Determine the [x, y] coordinate at the center of the cell enclosing the given text.  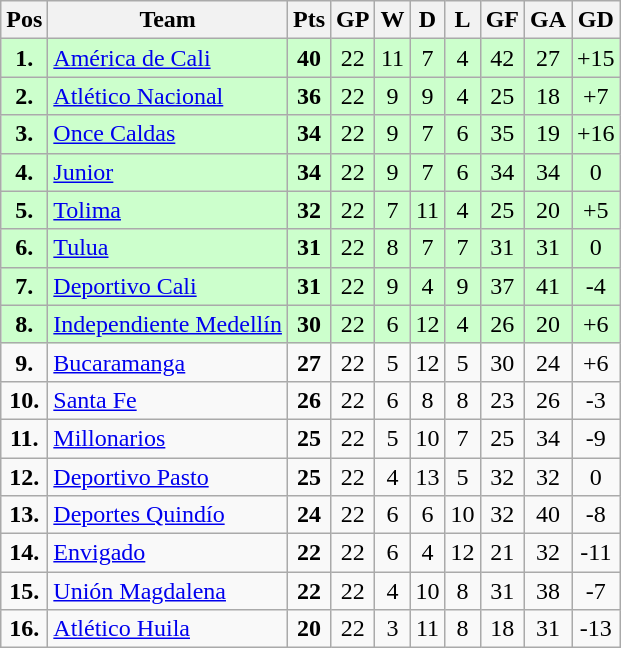
Bucaramanga [168, 362]
-4 [596, 286]
Millonarios [168, 438]
4. [24, 172]
6. [24, 248]
D [428, 20]
-11 [596, 553]
Envigado [168, 553]
Independiente Medellín [168, 324]
Tolima [168, 210]
10. [24, 400]
37 [502, 286]
+15 [596, 58]
Unión Magdalena [168, 591]
-8 [596, 515]
-7 [596, 591]
Atlético Nacional [168, 96]
3 [392, 629]
-9 [596, 438]
-13 [596, 629]
36 [308, 96]
13. [24, 515]
Atlético Huila [168, 629]
42 [502, 58]
12. [24, 477]
5. [24, 210]
16. [24, 629]
Tulua [168, 248]
35 [502, 134]
1. [24, 58]
7. [24, 286]
+7 [596, 96]
W [392, 20]
L [462, 20]
2. [24, 96]
+5 [596, 210]
Santa Fe [168, 400]
8. [24, 324]
23 [502, 400]
Deportes Quindío [168, 515]
15. [24, 591]
3. [24, 134]
GP [353, 20]
-3 [596, 400]
11. [24, 438]
GF [502, 20]
GD [596, 20]
Team [168, 20]
Pos [24, 20]
Pts [308, 20]
GA [548, 20]
Junior [168, 172]
19 [548, 134]
13 [428, 477]
41 [548, 286]
38 [548, 591]
14. [24, 553]
9. [24, 362]
América de Cali [168, 58]
Once Caldas [168, 134]
Deportivo Pasto [168, 477]
21 [502, 553]
+16 [596, 134]
Deportivo Cali [168, 286]
